Identify which cell holds the provided text, then report its [x, y] central coordinate. 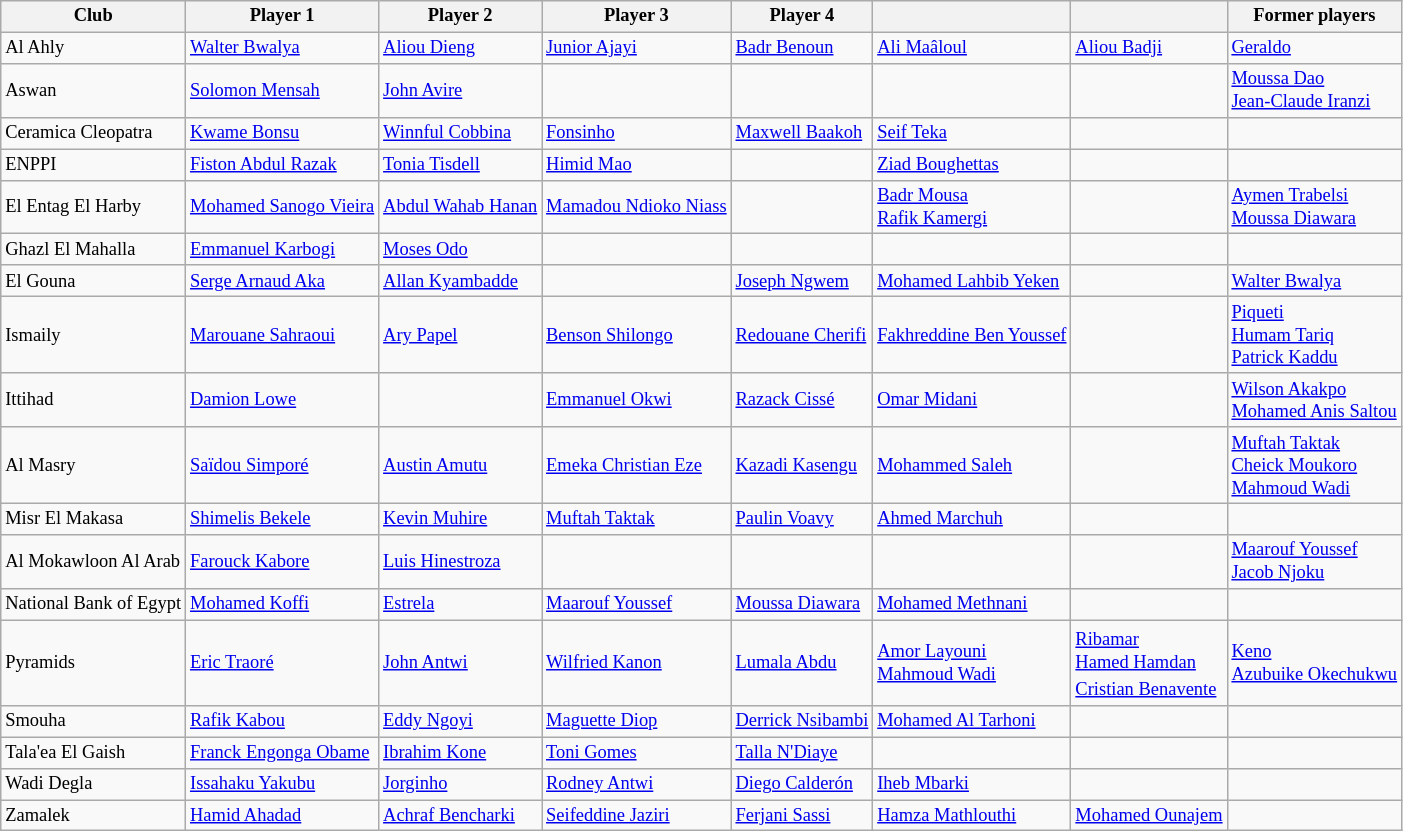
Himid Mao [636, 164]
Badr Benoun [802, 48]
Achraf Bencharki [460, 816]
Damion Lowe [282, 400]
Joseph Ngwem [802, 282]
Maxwell Baakoh [802, 134]
Ribamar Hamed Hamdan Cristian Benavente [1149, 663]
Aswan [94, 91]
Player 4 [802, 16]
Mohammed Saleh [972, 465]
Emmanuel Karbogi [282, 250]
Fakhreddine Ben Youssef [972, 335]
Misr El Makasa [94, 520]
Benson Shilongo [636, 335]
Ismaily [94, 335]
El Entag El Harby [94, 207]
Ahmed Marchuh [972, 520]
Club [94, 16]
Emeka Christian Eze [636, 465]
Al Ahly [94, 48]
Wilfried Kanon [636, 663]
Jorginho [460, 784]
Rafik Kabou [282, 722]
Razack Cissé [802, 400]
ENPPI [94, 164]
Maarouf Youssef [636, 604]
Lumala Abdu [802, 663]
Iheb Mbarki [972, 784]
Zamalek [94, 816]
Muftah Taktak Cheick Moukoro Mahmoud Wadi [1314, 465]
Eddy Ngoyi [460, 722]
Redouane Cherifi [802, 335]
Fonsinho [636, 134]
Wilson Akakpo Mohamed Anis Saltou [1314, 400]
Diego Calderón [802, 784]
Hamid Ahadad [282, 816]
Mohamed Koffi [282, 604]
Kazadi Kasengu [802, 465]
Maguette Diop [636, 722]
National Bank of Egypt [94, 604]
Moussa Diawara [802, 604]
Geraldo [1314, 48]
Marouane Sahraoui [282, 335]
Eric Traoré [282, 663]
Player 3 [636, 16]
Muftah Taktak [636, 520]
Allan Kyambadde [460, 282]
Mamadou Ndioko Niass [636, 207]
Toni Gomes [636, 752]
Ali Maâloul [972, 48]
Ziad Boughettas [972, 164]
Emmanuel Okwi [636, 400]
El Gouna [94, 282]
Talla N'Diaye [802, 752]
Abdul Wahab Hanan [460, 207]
Paulin Voavy [802, 520]
Saïdou Simporé [282, 465]
Mohamed Al Tarhoni [972, 722]
Aliou Dieng [460, 48]
Wadi Degla [94, 784]
Mohamed Sanogo Vieira [282, 207]
Aymen Trabelsi Moussa Diawara [1314, 207]
Keno Azubuike Okechukwu [1314, 663]
Smouha [94, 722]
Junior Ajayi [636, 48]
Badr Mousa Rafik Kamergi [972, 207]
Former players [1314, 16]
Seifeddine Jaziri [636, 816]
Player 1 [282, 16]
Al Masry [94, 465]
Ittihad [94, 400]
Solomon Mensah [282, 91]
Moses Odo [460, 250]
Tonia Tisdell [460, 164]
Player 2 [460, 16]
Derrick Nsibambi [802, 722]
Ceramica Cleopatra [94, 134]
Al Mokawloon Al Arab [94, 562]
John Avire [460, 91]
Fiston Abdul Razak [282, 164]
Mohamed Lahbib Yeken [972, 282]
Omar Midani [972, 400]
Winnful Cobbina [460, 134]
Aliou Badji [1149, 48]
Moussa Dao Jean-Claude Iranzi [1314, 91]
Farouck Kabore [282, 562]
Pyramids [94, 663]
Piqueti Humam Tariq Patrick Kaddu [1314, 335]
Mohamed Ounajem [1149, 816]
Shimelis Bekele [282, 520]
Rodney Antwi [636, 784]
Ghazl El Mahalla [94, 250]
Ary Papel [460, 335]
Kevin Muhire [460, 520]
Amor Layouni Mahmoud Wadi [972, 663]
Issahaku Yakubu [282, 784]
Serge Arnaud Aka [282, 282]
Mohamed Methnani [972, 604]
Maarouf Youssef Jacob Njoku [1314, 562]
Kwame Bonsu [282, 134]
Estrela [460, 604]
Hamza Mathlouthi [972, 816]
Luis Hinestroza [460, 562]
Franck Engonga Obame [282, 752]
Ibrahim Kone [460, 752]
Ferjani Sassi [802, 816]
Tala'ea El Gaish [94, 752]
Seif Teka [972, 134]
John Antwi [460, 663]
Austin Amutu [460, 465]
